Search for the cell housing the specified text and yield its [x, y] center coordinate. 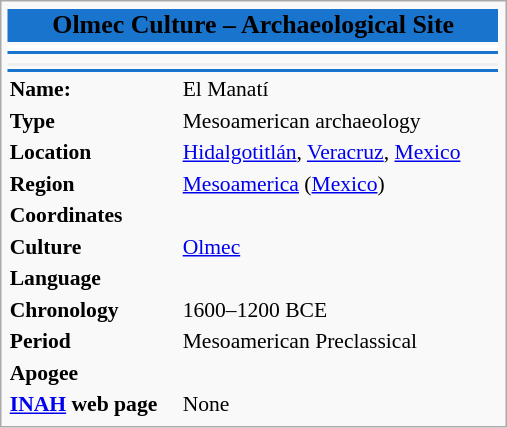
Apogee [93, 372]
Mesoamerican Preclassical [340, 341]
Type [93, 120]
Location [93, 152]
None [340, 404]
1600–1200 BCE [340, 309]
Hidalgotitlán, Veracruz, Mexico [340, 152]
Period [93, 341]
Culture [93, 246]
Language [93, 278]
Mesoamerican archaeology [340, 120]
Coordinates [93, 215]
Olmec Culture – Archaeological Site [253, 26]
Mesoamerica (Mexico) [340, 183]
Region [93, 183]
Chronology [93, 309]
El Manatí [340, 89]
INAH web page [93, 404]
Olmec [340, 246]
Name: [93, 89]
